Provide the [X, Y] coordinate of the cell's center where the given text is located.  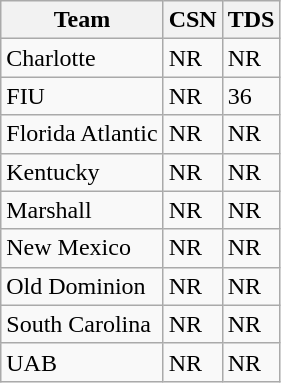
36 [251, 96]
South Carolina [82, 324]
Kentucky [82, 172]
Old Dominion [82, 286]
Team [82, 20]
CSN [192, 20]
TDS [251, 20]
Florida Atlantic [82, 134]
New Mexico [82, 248]
Charlotte [82, 58]
Marshall [82, 210]
UAB [82, 362]
FIU [82, 96]
